From the cell containing the given text, extract its center point as [x, y] coordinate. 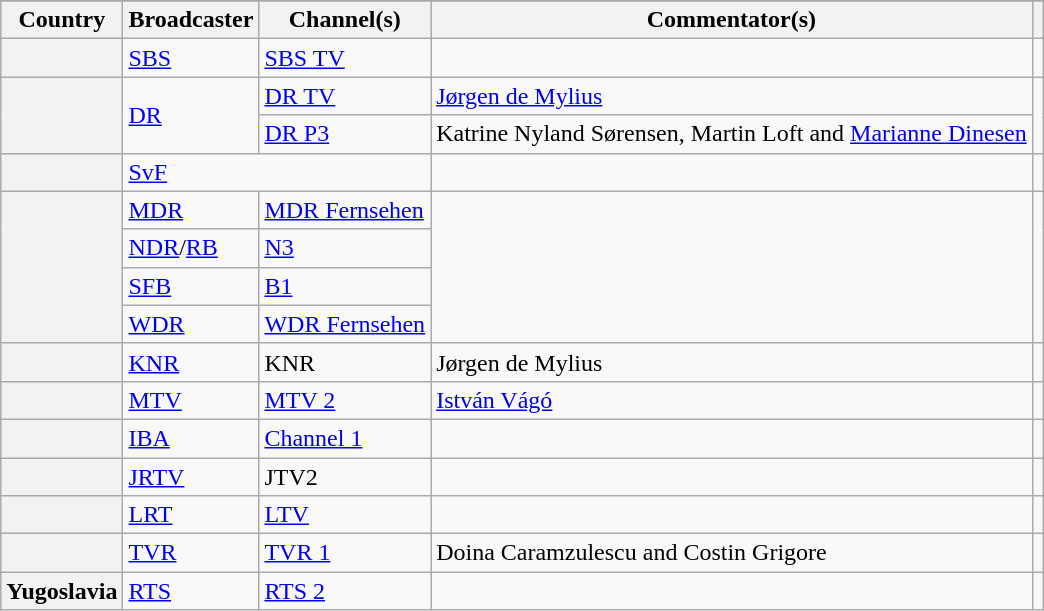
JRTV [191, 477]
MDR [191, 210]
IBA [191, 438]
LTV [345, 515]
István Vágó [732, 400]
JTV2 [345, 477]
MTV 2 [345, 400]
SBS TV [345, 58]
Country [62, 20]
Channel(s) [345, 20]
Katrine Nyland Sørensen, Martin Loft and Marianne Dinesen [732, 134]
WDR Fernsehen [345, 324]
NDR/RB [191, 248]
B1 [345, 286]
Channel 1 [345, 438]
SvF [277, 172]
LRT [191, 515]
Yugoslavia [62, 591]
DR P3 [345, 134]
SFB [191, 286]
RTS 2 [345, 591]
TVR 1 [345, 553]
WDR [191, 324]
SBS [191, 58]
Broadcaster [191, 20]
MTV [191, 400]
Commentator(s) [732, 20]
DR TV [345, 96]
Doina Caramzulescu and Costin Grigore [732, 553]
TVR [191, 553]
DR [191, 115]
MDR Fernsehen [345, 210]
N3 [345, 248]
RTS [191, 591]
